Provide the (X, Y) coordinate of the cell's center where the given text is located.  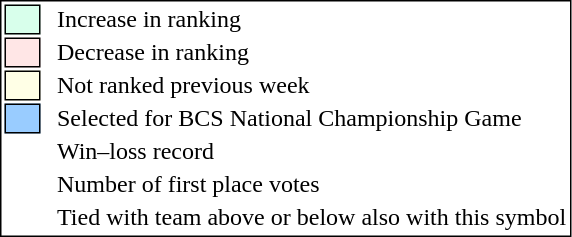
Selected for BCS National Championship Game (312, 119)
Not ranked previous week (312, 85)
Number of first place votes (312, 185)
Win–loss record (312, 151)
Tied with team above or below also with this symbol (312, 217)
Decrease in ranking (312, 53)
Increase in ranking (312, 19)
